Capture the cell that displays the provided text and extract its (X, Y) central coordinate. 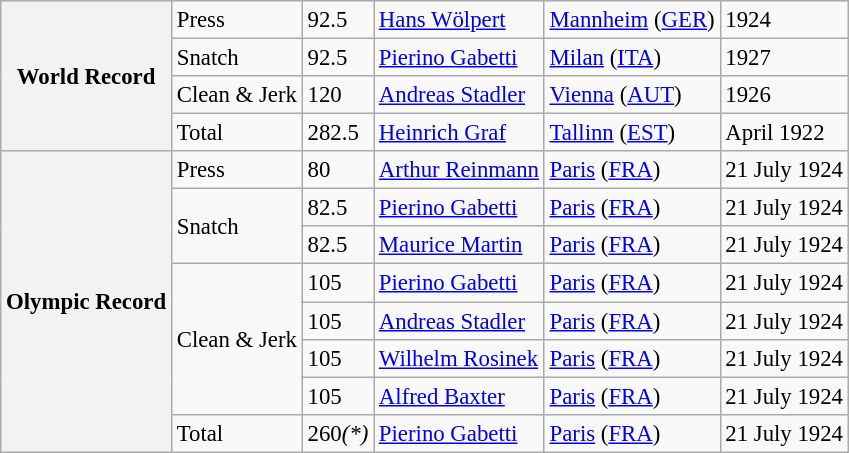
Milan (ITA) (632, 58)
80 (338, 170)
260(*) (338, 433)
Vienna (AUT) (632, 95)
Olympic Record (86, 302)
April 1922 (784, 133)
Mannheim (GER) (632, 20)
282.5 (338, 133)
World Record (86, 76)
120 (338, 95)
Wilhelm Rosinek (460, 358)
1926 (784, 95)
1927 (784, 58)
Heinrich Graf (460, 133)
Alfred Baxter (460, 396)
Tallinn (EST) (632, 133)
1924 (784, 20)
Maurice Martin (460, 245)
Arthur Reinmann (460, 170)
Hans Wölpert (460, 20)
